From the cell containing the given text, extract its center point as [X, Y] coordinate. 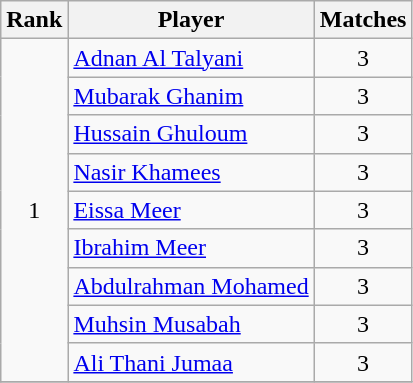
Hussain Ghuloum [191, 134]
Rank [34, 20]
Player [191, 20]
Mubarak Ghanim [191, 96]
Matches [363, 20]
Nasir Khamees [191, 172]
1 [34, 210]
Muhsin Musabah [191, 324]
Adnan Al Talyani [191, 58]
Abdulrahman Mohamed [191, 286]
Eissa Meer [191, 210]
Ibrahim Meer [191, 248]
Ali Thani Jumaa [191, 362]
